Locate the cell with the specified text and output its (X, Y) center coordinate. 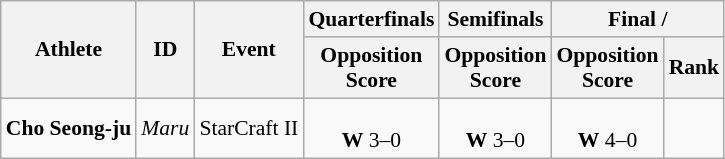
Semifinals (495, 19)
Rank (694, 68)
W 4–0 (607, 128)
Cho Seong-ju (68, 128)
Event (248, 50)
Quarterfinals (371, 19)
ID (165, 50)
Maru (165, 128)
Athlete (68, 50)
Final / (638, 19)
StarCraft II (248, 128)
